Detect which cell encompasses the target text, then output its [X, Y] center coordinate. 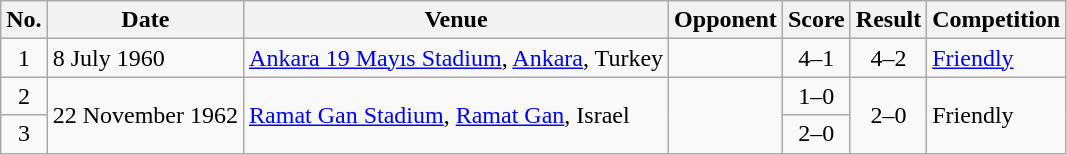
4–2 [888, 58]
8 July 1960 [145, 58]
No. [24, 20]
2 [24, 96]
4–1 [816, 58]
Date [145, 20]
Competition [996, 20]
1–0 [816, 96]
Venue [456, 20]
Ankara 19 Mayıs Stadium, Ankara, Turkey [456, 58]
Result [888, 20]
1 [24, 58]
3 [24, 134]
Opponent [726, 20]
Score [816, 20]
Ramat Gan Stadium, Ramat Gan, Israel [456, 115]
22 November 1962 [145, 115]
